Extract the [x, y] coordinate from the center of the cell holding the provided text.  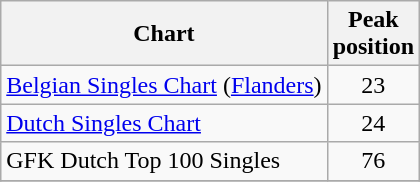
Chart [164, 34]
Belgian Singles Chart (Flanders) [164, 85]
76 [373, 161]
Peakposition [373, 34]
23 [373, 85]
Dutch Singles Chart [164, 123]
24 [373, 123]
GFK Dutch Top 100 Singles [164, 161]
